Identify which cell holds the provided text, then report its (X, Y) central coordinate. 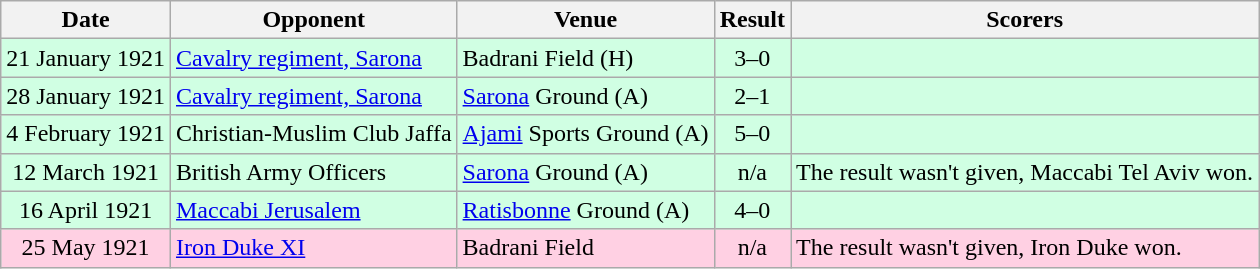
Ajami Sports Ground (A) (586, 134)
Ratisbonne Ground (A) (586, 210)
12 March 1921 (86, 172)
Maccabi Jerusalem (314, 210)
Date (86, 20)
3–0 (752, 58)
Badrani Field (586, 248)
Opponent (314, 20)
5–0 (752, 134)
Venue (586, 20)
25 May 1921 (86, 248)
Iron Duke XI (314, 248)
21 January 1921 (86, 58)
The result wasn't given, Iron Duke won. (1025, 248)
Result (752, 20)
Scorers (1025, 20)
The result wasn't given, Maccabi Tel Aviv won. (1025, 172)
16 April 1921 (86, 210)
4–0 (752, 210)
Christian-Muslim Club Jaffa (314, 134)
2–1 (752, 96)
4 February 1921 (86, 134)
British Army Officers (314, 172)
28 January 1921 (86, 96)
Badrani Field (H) (586, 58)
